Extract the (x, y) coordinate from the center of the cell holding the provided text.  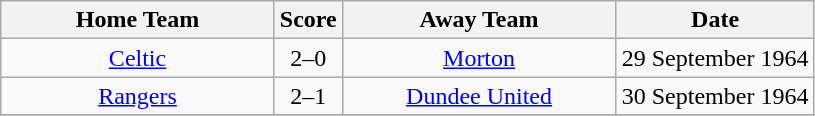
Date (716, 20)
2–1 (308, 96)
Home Team (138, 20)
Morton (479, 58)
Rangers (138, 96)
Away Team (479, 20)
30 September 1964 (716, 96)
29 September 1964 (716, 58)
Celtic (138, 58)
Score (308, 20)
Dundee United (479, 96)
2–0 (308, 58)
